Pinpoint the cell where the given text exists, returning its (X, Y) midpoint coordinate. 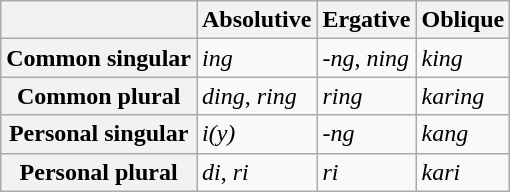
-ng, ning (366, 58)
Personal plural (99, 172)
kari (463, 172)
i(y) (256, 134)
ri (366, 172)
Personal singular (99, 134)
Oblique (463, 20)
Absolutive (256, 20)
kang (463, 134)
karing (463, 96)
Common singular (99, 58)
Common plural (99, 96)
king (463, 58)
di, ri (256, 172)
ing (256, 58)
-ng (366, 134)
Ergative (366, 20)
ding, ring (256, 96)
ring (366, 96)
